Search for the cell housing the specified text and yield its (X, Y) center coordinate. 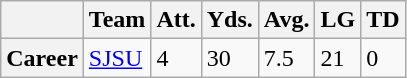
Att. (176, 20)
Yds. (230, 20)
Team (117, 20)
TD (383, 20)
SJSU (117, 58)
4 (176, 58)
7.5 (286, 58)
LG (338, 20)
30 (230, 58)
0 (383, 58)
Career (42, 58)
21 (338, 58)
Avg. (286, 20)
